Return (X, Y) of the center of cell containing provided text 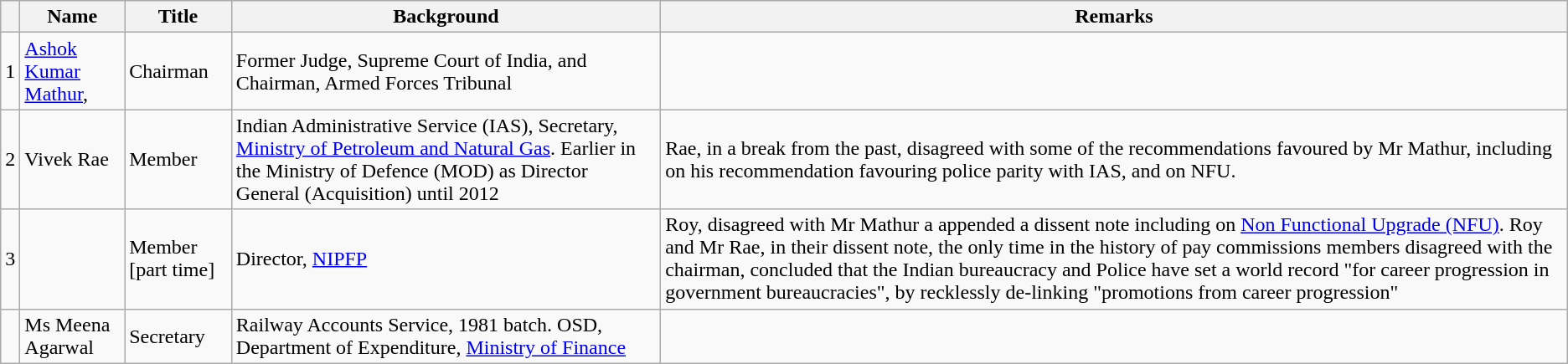
Member [part time] (178, 259)
Title (178, 17)
Name (72, 17)
2 (10, 159)
Background (446, 17)
1 (10, 71)
Director, NIPFP (446, 259)
3 (10, 259)
Vivek Rae (72, 159)
Secretary (178, 336)
Member (178, 159)
Railway Accounts Service, 1981 batch. OSD, Department of Expenditure, Ministry of Finance (446, 336)
Ms Meena Agarwal (72, 336)
Remarks (1114, 17)
Ashok Kumar Mathur, (72, 71)
Former Judge, Supreme Court of India, and Chairman, Armed Forces Tribunal (446, 71)
Chairman (178, 71)
